From the cell containing the given text, extract its center point as [X, Y] coordinate. 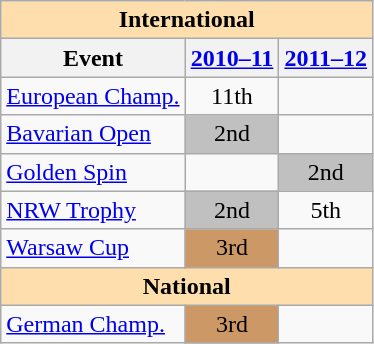
International [187, 20]
National [187, 286]
Event [93, 58]
NRW Trophy [93, 210]
2010–11 [232, 58]
German Champ. [93, 324]
European Champ. [93, 96]
5th [326, 210]
2011–12 [326, 58]
Warsaw Cup [93, 248]
Bavarian Open [93, 134]
Golden Spin [93, 172]
11th [232, 96]
